For the text-containing cell, return its midpoint in (X, Y) coordinate format. 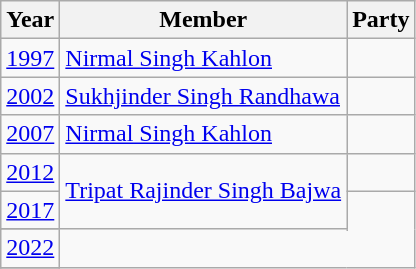
1997 (30, 58)
2012 (30, 172)
2017 (30, 210)
Tripat Rajinder Singh Bajwa (204, 191)
2002 (30, 96)
Party (381, 20)
2007 (30, 134)
Sukhjinder Singh Randhawa (204, 96)
Year (30, 20)
2022 (30, 248)
Member (204, 20)
